Find where the given text appears and provide that cell's center as (X, Y) coordinate. 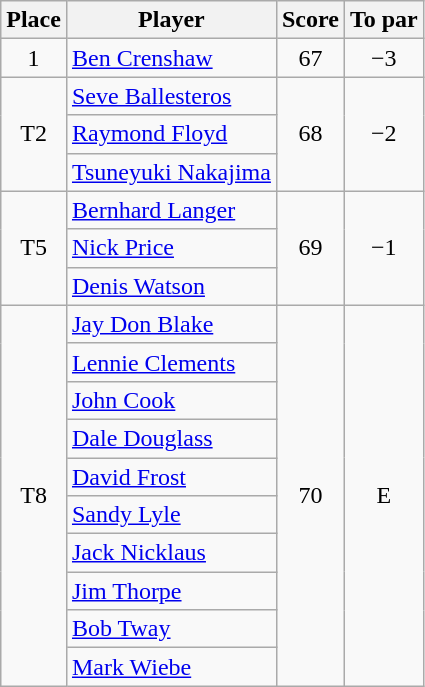
Ben Crenshaw (171, 58)
68 (310, 134)
To par (384, 20)
−2 (384, 134)
T5 (34, 248)
Seve Ballesteros (171, 96)
Denis Watson (171, 286)
T8 (34, 496)
Jack Nicklaus (171, 553)
69 (310, 248)
Place (34, 20)
Mark Wiebe (171, 667)
67 (310, 58)
John Cook (171, 400)
Nick Price (171, 248)
−3 (384, 58)
Tsuneyuki Nakajima (171, 172)
David Frost (171, 477)
Bernhard Langer (171, 210)
Dale Douglass (171, 438)
Lennie Clements (171, 362)
T2 (34, 134)
Jay Don Blake (171, 324)
E (384, 496)
Bob Tway (171, 629)
Raymond Floyd (171, 134)
1 (34, 58)
Score (310, 20)
Jim Thorpe (171, 591)
70 (310, 496)
Player (171, 20)
−1 (384, 248)
Sandy Lyle (171, 515)
